Determine the [X, Y] coordinate at the center of the cell enclosing the given text.  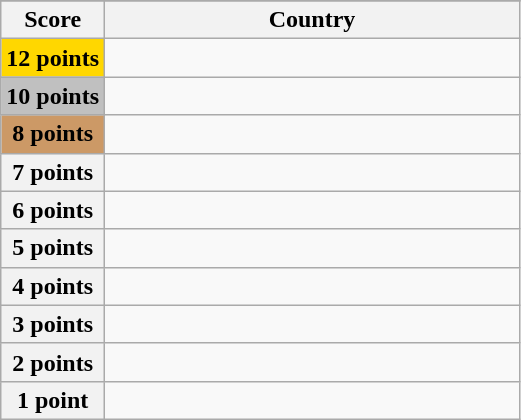
10 points [53, 96]
6 points [53, 210]
Country [312, 20]
1 point [53, 400]
Score [53, 20]
5 points [53, 248]
4 points [53, 286]
3 points [53, 324]
2 points [53, 362]
8 points [53, 134]
12 points [53, 58]
7 points [53, 172]
